Return [x, y] of the center of cell containing provided text 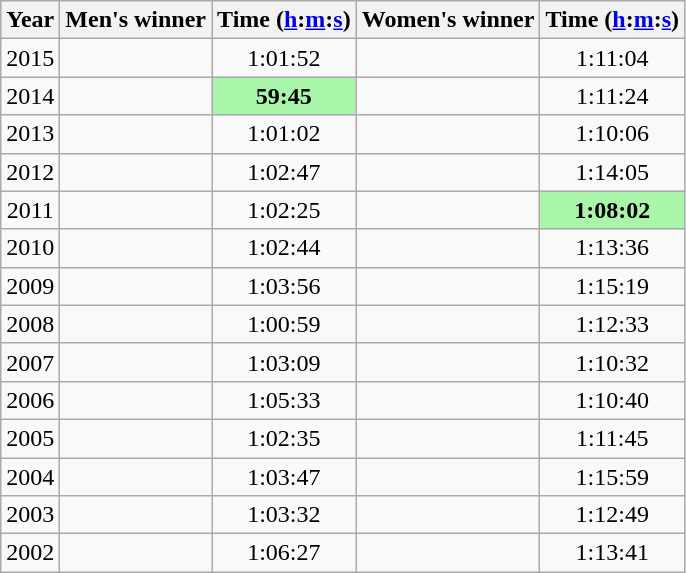
1:13:36 [612, 248]
1:03:32 [284, 515]
1:03:47 [284, 477]
1:08:02 [612, 210]
1:02:44 [284, 248]
1:12:49 [612, 515]
1:00:59 [284, 324]
1:02:35 [284, 438]
1:15:19 [612, 286]
2014 [30, 96]
2015 [30, 58]
1:11:45 [612, 438]
2006 [30, 400]
1:01:02 [284, 134]
1:03:09 [284, 362]
2007 [30, 362]
2005 [30, 438]
2012 [30, 172]
1:01:52 [284, 58]
1:05:33 [284, 400]
Women's winner [448, 20]
1:10:32 [612, 362]
2004 [30, 477]
2003 [30, 515]
1:10:06 [612, 134]
1:02:47 [284, 172]
1:02:25 [284, 210]
2010 [30, 248]
1:03:56 [284, 286]
2013 [30, 134]
1:14:05 [612, 172]
1:11:04 [612, 58]
1:10:40 [612, 400]
1:06:27 [284, 553]
1:12:33 [612, 324]
1:11:24 [612, 96]
1:13:41 [612, 553]
2002 [30, 553]
Year [30, 20]
2011 [30, 210]
2008 [30, 324]
2009 [30, 286]
Men's winner [136, 20]
59:45 [284, 96]
1:15:59 [612, 477]
